Find where the given text appears and provide that cell's center as [X, Y] coordinate. 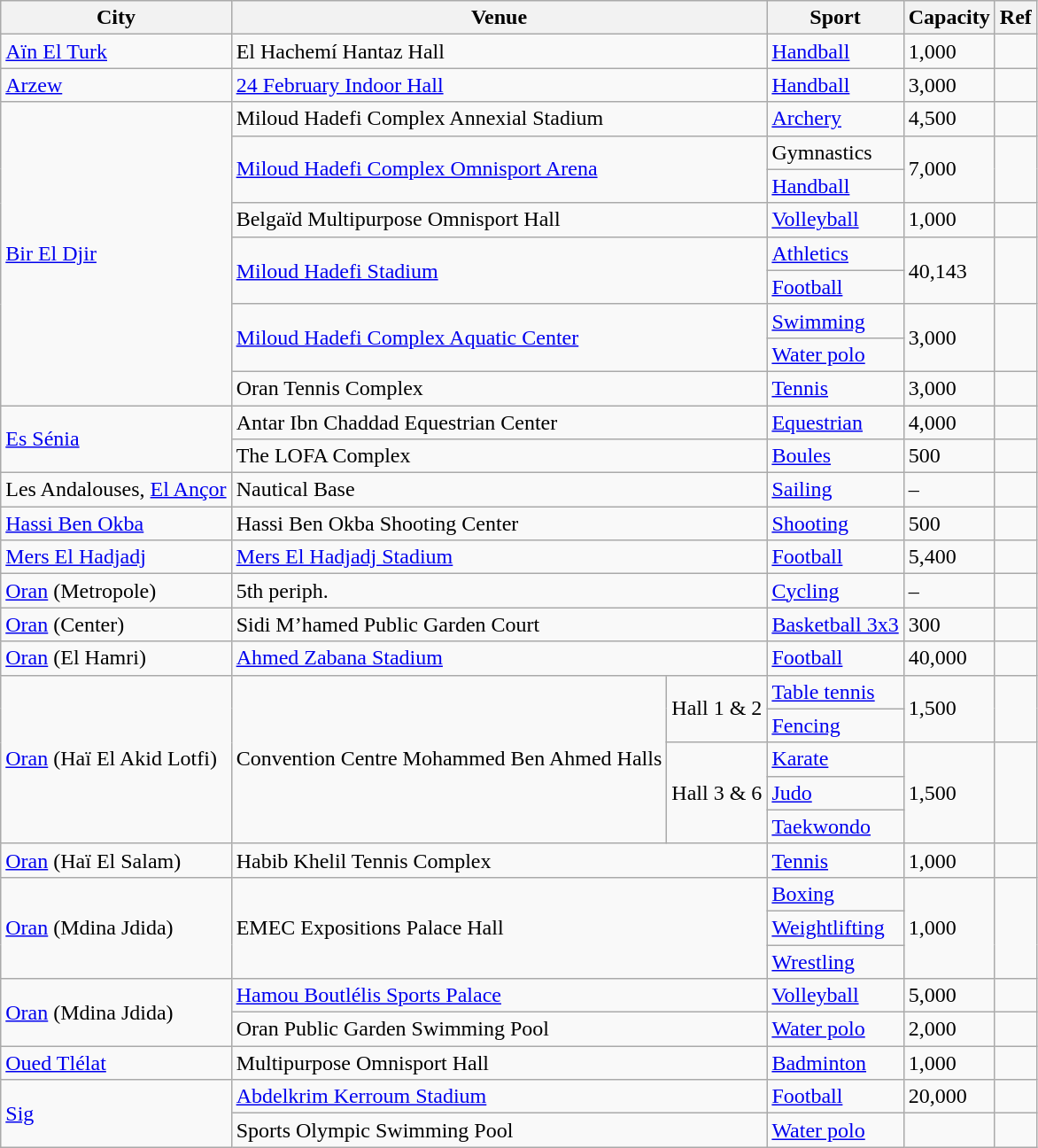
5th periph. [500, 591]
Hamou Boutlélis Sports Palace [500, 996]
300 [949, 624]
Boules [835, 456]
Weightlifting [835, 927]
7,000 [949, 169]
40,143 [949, 270]
Taekwondo [835, 826]
Sailing [835, 490]
Miloud Hadefi Complex Omnisport Arena [500, 169]
Oran (Haï El Akid Lotfi) [116, 759]
Fencing [835, 725]
Ahmed Zabana Stadium [500, 658]
Hall 3 & 6 [717, 793]
Badminton [835, 1063]
5,000 [949, 996]
Sport [835, 18]
Sports Olympic Swimming Pool [500, 1130]
Gymnastics [835, 152]
40,000 [949, 658]
Sidi M’hamed Public Garden Court [500, 624]
Boxing [835, 894]
Ref [1015, 18]
Wrestling [835, 961]
Oran (Metropole) [116, 591]
Mers El Hadjadj Stadium [500, 557]
Oran Tennis Complex [500, 388]
Les Andalouses, El Ançor [116, 490]
Nautical Base [500, 490]
Capacity [949, 18]
Convention Centre Mohammed Ben Ahmed Halls [449, 759]
4,500 [949, 119]
Abdelkrim Kerroum Stadium [500, 1097]
El Hachemí Hantaz Hall [500, 51]
Oran (Haï El Salam) [116, 860]
Aïn El Turk [116, 51]
Miloud Hadefi Complex Annexial Stadium [500, 119]
Oued Tlélat [116, 1063]
Cycling [835, 591]
Belgaïd Multipurpose Omnisport Hall [500, 220]
Swimming [835, 321]
Equestrian [835, 423]
4,000 [949, 423]
Miloud Hadefi Stadium [500, 270]
Habib Khelil Tennis Complex [500, 860]
Arzew [116, 85]
Oran (Center) [116, 624]
Antar Ibn Chaddad Equestrian Center [500, 423]
Sig [116, 1113]
Venue [500, 18]
Karate [835, 759]
Table tennis [835, 692]
5,400 [949, 557]
Hassi Ben Okba [116, 524]
Oran Public Garden Swimming Pool [500, 1029]
Athletics [835, 253]
Miloud Hadefi Complex Aquatic Center [500, 337]
EMEC Expositions Palace Hall [500, 927]
2,000 [949, 1029]
Judo [835, 793]
City [116, 18]
Basketball 3x3 [835, 624]
Es Sénia [116, 439]
Mers El Hadjadj [116, 557]
20,000 [949, 1097]
Multipurpose Omnisport Hall [500, 1063]
24 February Indoor Hall [500, 85]
Hassi Ben Okba Shooting Center [500, 524]
Archery [835, 119]
Bir El Djir [116, 253]
Hall 1 & 2 [717, 709]
Shooting [835, 524]
The LOFA Complex [500, 456]
Oran (El Hamri) [116, 658]
